Identify which cell holds the provided text, then report its [X, Y] central coordinate. 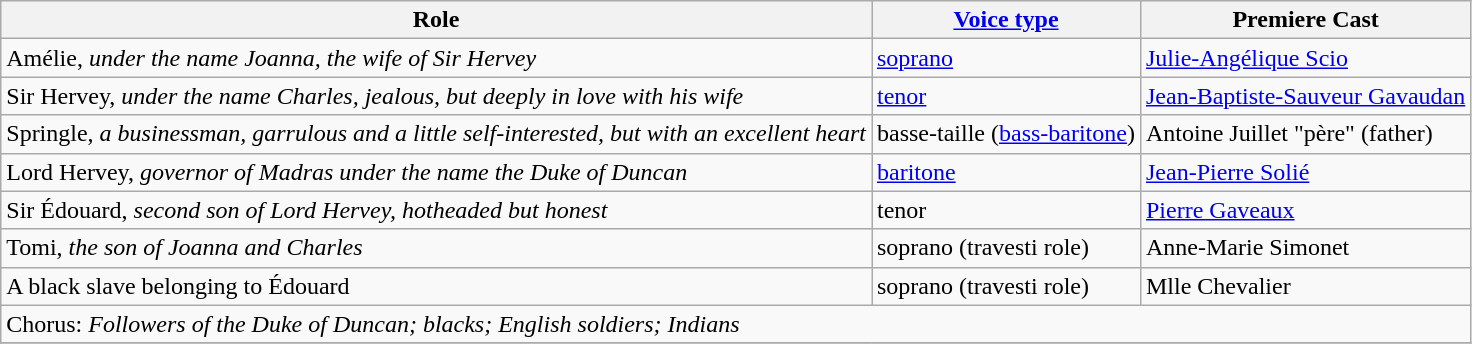
Sir Hervey, under the name Charles, jealous, but deeply in love with his wife [436, 96]
Antoine Juillet "père" (father) [1305, 134]
Sir Édouard, second son of Lord Hervey, hotheaded but honest [436, 210]
Jean-Pierre Solié [1305, 172]
Role [436, 20]
basse-taille (bass-baritone) [1006, 134]
Premiere Cast [1305, 20]
Lord Hervey, governor of Madras under the name the Duke of Duncan [436, 172]
Voice type [1006, 20]
baritone [1006, 172]
Mlle Chevalier [1305, 286]
Springle, a businessman, garrulous and a little self-interested, but with an excellent heart [436, 134]
Anne-Marie Simonet [1305, 248]
Tomi, the son of Joanna and Charles [436, 248]
Jean-Baptiste-Sauveur Gavaudan [1305, 96]
Chorus: Followers of the Duke of Duncan; blacks; English soldiers; Indians [736, 324]
Amélie, under the name Joanna, the wife of Sir Hervey [436, 58]
Julie-Angélique Scio [1305, 58]
soprano [1006, 58]
Pierre Gaveaux [1305, 210]
A black slave belonging to Édouard [436, 286]
